Scan for the cell matching the given text and deliver its [x, y] coordinate at center. 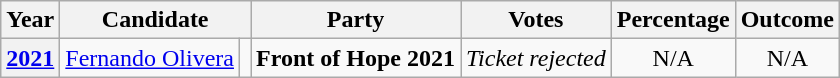
Front of Hope 2021 [356, 58]
Fernando Olivera [150, 58]
Ticket rejected [536, 58]
Percentage [673, 20]
Outcome [787, 20]
Party [356, 20]
Candidate [156, 20]
Votes [536, 20]
2021 [30, 58]
Year [30, 20]
